Search for the cell housing the specified text and yield its (x, y) center coordinate. 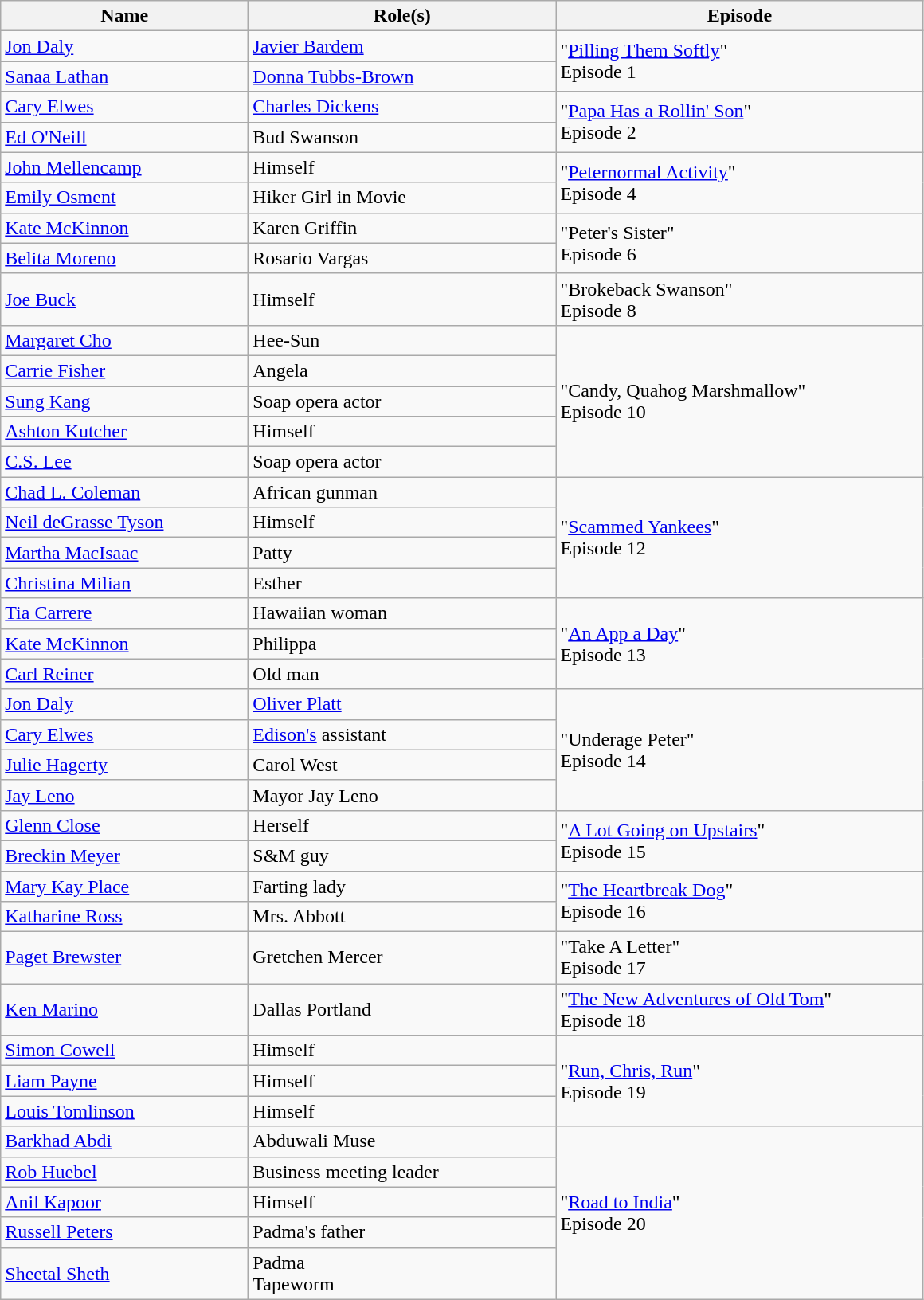
PadmaTapeworm (402, 1273)
"Brokeback Swanson"Episode 8 (739, 300)
"Papa Has a Rollin' Son"Episode 2 (739, 122)
Carrie Fisher (124, 370)
Sanaa Lathan (124, 76)
Carl Reiner (124, 674)
Patty (402, 553)
Rosario Vargas (402, 258)
Katharine Ross (124, 917)
Liam Payne (124, 1081)
Farting lady (402, 887)
Christina Milian (124, 583)
Episode (739, 16)
Philippa (402, 644)
Neil deGrasse Tyson (124, 523)
"Run, Chris, Run"Episode 19 (739, 1081)
Charles Dickens (402, 107)
"Candy, Quahog Marshmallow"Episode 10 (739, 401)
Belita Moreno (124, 258)
Margaret Cho (124, 340)
Emily Osment (124, 198)
Anil Kapoor (124, 1202)
Dallas Portland (402, 1010)
Glenn Close (124, 825)
John Mellencamp (124, 167)
"Peternormal Activity"Episode 4 (739, 182)
"Underage Peter"Episode 14 (739, 750)
Carol West (402, 765)
Rob Huebel (124, 1172)
"The Heartbreak Dog"Episode 16 (739, 902)
Ashton Kutcher (124, 432)
Sheetal Sheth (124, 1273)
African gunman (402, 492)
Chad L. Coleman (124, 492)
Name (124, 16)
Old man (402, 674)
Role(s) (402, 16)
Gretchen Mercer (402, 957)
Bud Swanson (402, 137)
"Road to India"Episode 20 (739, 1212)
Mrs. Abbott (402, 917)
S&M guy (402, 856)
Hiker Girl in Movie (402, 198)
Sung Kang (124, 401)
"Pilling Them Softly"Episode 1 (739, 61)
Barkhad Abdi (124, 1141)
"A Lot Going on Upstairs"Episode 15 (739, 840)
Joe Buck (124, 300)
Julie Hagerty (124, 765)
Padma's father (402, 1232)
Martha MacIsaac (124, 553)
Karen Griffin (402, 228)
Ed O'Neill (124, 137)
Esther (402, 583)
Abduwali Muse (402, 1141)
"An App a Day"Episode 13 (739, 644)
Hee-Sun (402, 340)
Paget Brewster (124, 957)
Louis Tomlinson (124, 1111)
Edison's assistant (402, 734)
Javier Bardem (402, 46)
"Scammed Yankees"Episode 12 (739, 538)
Jay Leno (124, 795)
Breckin Meyer (124, 856)
"Take A Letter"Episode 17 (739, 957)
Russell Peters (124, 1232)
Hawaiian woman (402, 613)
"The New Adventures of Old Tom"Episode 18 (739, 1010)
Simon Cowell (124, 1051)
"Peter's Sister"Episode 6 (739, 243)
Ken Marino (124, 1010)
Donna Tubbs-Brown (402, 76)
Oliver Platt (402, 704)
Business meeting leader (402, 1172)
C.S. Lee (124, 462)
Herself (402, 825)
Mayor Jay Leno (402, 795)
Tia Carrere (124, 613)
Angela (402, 370)
Mary Kay Place (124, 887)
